Provide the (x, y) coordinate of the cell's center where the given text is located.  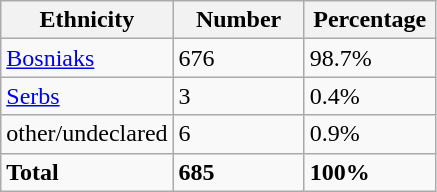
Percentage (370, 20)
Serbs (87, 96)
6 (238, 134)
0.9% (370, 134)
other/undeclared (87, 134)
685 (238, 172)
3 (238, 96)
Ethnicity (87, 20)
Total (87, 172)
Bosniaks (87, 58)
0.4% (370, 96)
98.7% (370, 58)
Number (238, 20)
676 (238, 58)
100% (370, 172)
